Detect which cell encompasses the target text, then output its (x, y) center coordinate. 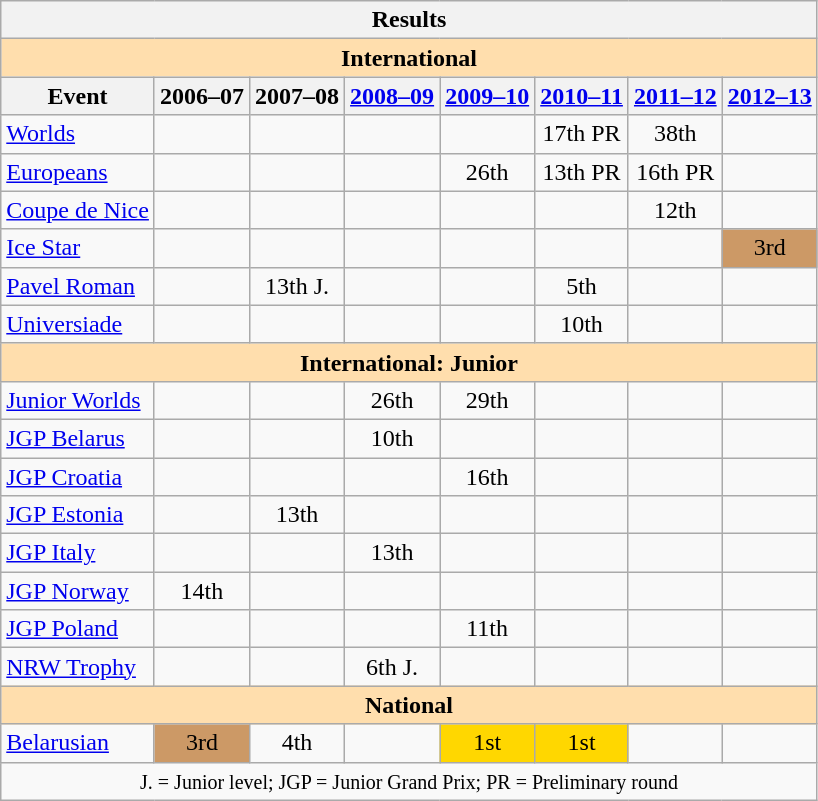
13th PR (582, 172)
11th (488, 629)
National (409, 705)
JGP Belarus (78, 438)
JGP Poland (78, 629)
J. = Junior level; JGP = Junior Grand Prix; PR = Preliminary round (409, 781)
NRW Trophy (78, 667)
Junior Worlds (78, 400)
2009–10 (488, 96)
Ice Star (78, 248)
5th (582, 286)
International (409, 58)
4th (296, 743)
JGP Estonia (78, 515)
Results (409, 20)
2012–13 (770, 96)
2008–09 (392, 96)
JGP Norway (78, 591)
2010–11 (582, 96)
29th (488, 400)
Coupe de Nice (78, 210)
38th (675, 134)
JGP Italy (78, 553)
JGP Croatia (78, 477)
Worlds (78, 134)
12th (675, 210)
Universiade (78, 324)
2007–08 (296, 96)
14th (202, 591)
2011–12 (675, 96)
16th (488, 477)
17th PR (582, 134)
Event (78, 96)
13th J. (296, 286)
Belarusian (78, 743)
16th PR (675, 172)
Europeans (78, 172)
Pavel Roman (78, 286)
International: Junior (409, 362)
2006–07 (202, 96)
6th J. (392, 667)
